Detect which cell encompasses the target text, then output its (X, Y) center coordinate. 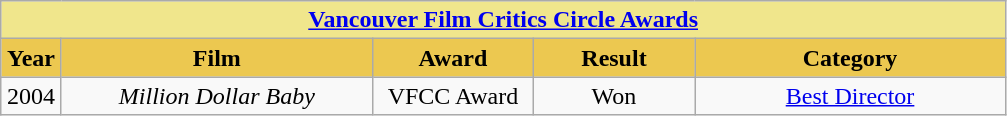
Result (614, 58)
Won (614, 96)
Award (452, 58)
Category (850, 58)
Film (216, 58)
VFCC Award (452, 96)
2004 (32, 96)
Million Dollar Baby (216, 96)
Vancouver Film Critics Circle Awards (504, 20)
Best Director (850, 96)
Year (32, 58)
